Determine the [X, Y] coordinate at the center of the cell enclosing the given text.  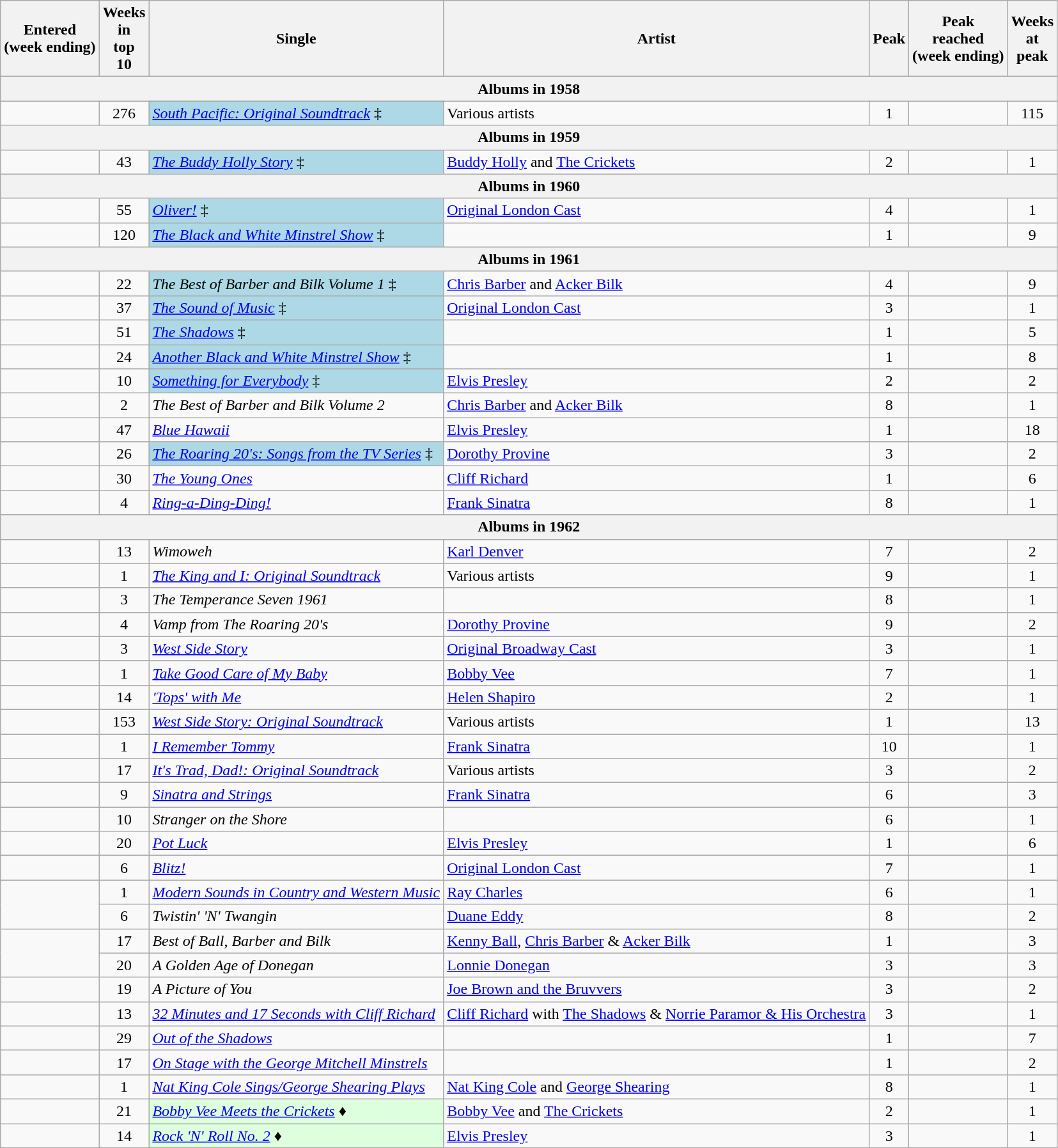
Ring-a-Ding-Ding! [297, 503]
On Stage with the George Mitchell Minstrels [297, 1062]
The Black and White Minstrel Show ‡ [297, 235]
Albums in 1960 [529, 186]
The Sound of Music ‡ [297, 308]
Something for Everybody ‡ [297, 381]
37 [124, 308]
Buddy Holly and The Crickets [657, 162]
Rock 'N' Roll No. 2 ♦ [297, 1135]
Vamp from The Roaring 20's [297, 624]
The Shadows ‡ [297, 332]
Weeksatpeak [1032, 38]
Artist [657, 38]
Bobby Vee Meets the Crickets ♦ [297, 1111]
The Roaring 20's: Songs from the TV Series ‡ [297, 454]
Twistin' 'N' Twangin [297, 916]
Single [297, 38]
43 [124, 162]
26 [124, 454]
24 [124, 356]
Peakreached (week ending) [958, 38]
Helen Shapiro [657, 697]
21 [124, 1111]
32 Minutes and 17 Seconds with Cliff Richard [297, 1014]
Karl Denver [657, 551]
Modern Sounds in Country and Western Music [297, 892]
I Remember Tommy [297, 746]
Sinatra and Strings [297, 795]
A Picture of You [297, 989]
West Side Story: Original Soundtrack [297, 721]
The Young Ones [297, 478]
Lonnie Donegan [657, 965]
Albums in 1961 [529, 259]
Another Black and White Minstrel Show ‡ [297, 356]
It's Trad, Dad!: Original Soundtrack [297, 771]
Nat King Cole and George Shearing [657, 1087]
'Tops' with Me [297, 697]
Bobby Vee [657, 673]
Pot Luck [297, 844]
276 [124, 113]
153 [124, 721]
22 [124, 283]
Albums in 1962 [529, 527]
120 [124, 235]
South Pacific: Original Soundtrack ‡ [297, 113]
Cliff Richard [657, 478]
Peak [889, 38]
Ray Charles [657, 892]
18 [1032, 430]
The King and I: Original Soundtrack [297, 576]
Stranger on the Shore [297, 819]
Duane Eddy [657, 916]
Blue Hawaii [297, 430]
Take Good Care of My Baby [297, 673]
The Buddy Holly Story ‡ [297, 162]
Bobby Vee and The Crickets [657, 1111]
Kenny Ball, Chris Barber & Acker Bilk [657, 941]
Wimoweh [297, 551]
Joe Brown and the Bruvvers [657, 989]
Albums in 1959 [529, 138]
5 [1032, 332]
West Side Story [297, 649]
55 [124, 210]
A Golden Age of Donegan [297, 965]
Best of Ball, Barber and Bilk [297, 941]
Oliver! ‡ [297, 210]
The Temperance Seven 1961 [297, 600]
The Best of Barber and Bilk Volume 1 ‡ [297, 283]
19 [124, 989]
30 [124, 478]
115 [1032, 113]
Weeksintop10 [124, 38]
Albums in 1958 [529, 89]
47 [124, 430]
Cliff Richard with The Shadows & Norrie Paramor & His Orchestra [657, 1014]
Out of the Shadows [297, 1038]
Entered (week ending) [50, 38]
Original Broadway Cast [657, 649]
51 [124, 332]
The Best of Barber and Bilk Volume 2 [297, 405]
29 [124, 1038]
Nat King Cole Sings/George Shearing Plays [297, 1087]
Blitz! [297, 868]
